Detect which cell encompasses the target text, then output its [X, Y] center coordinate. 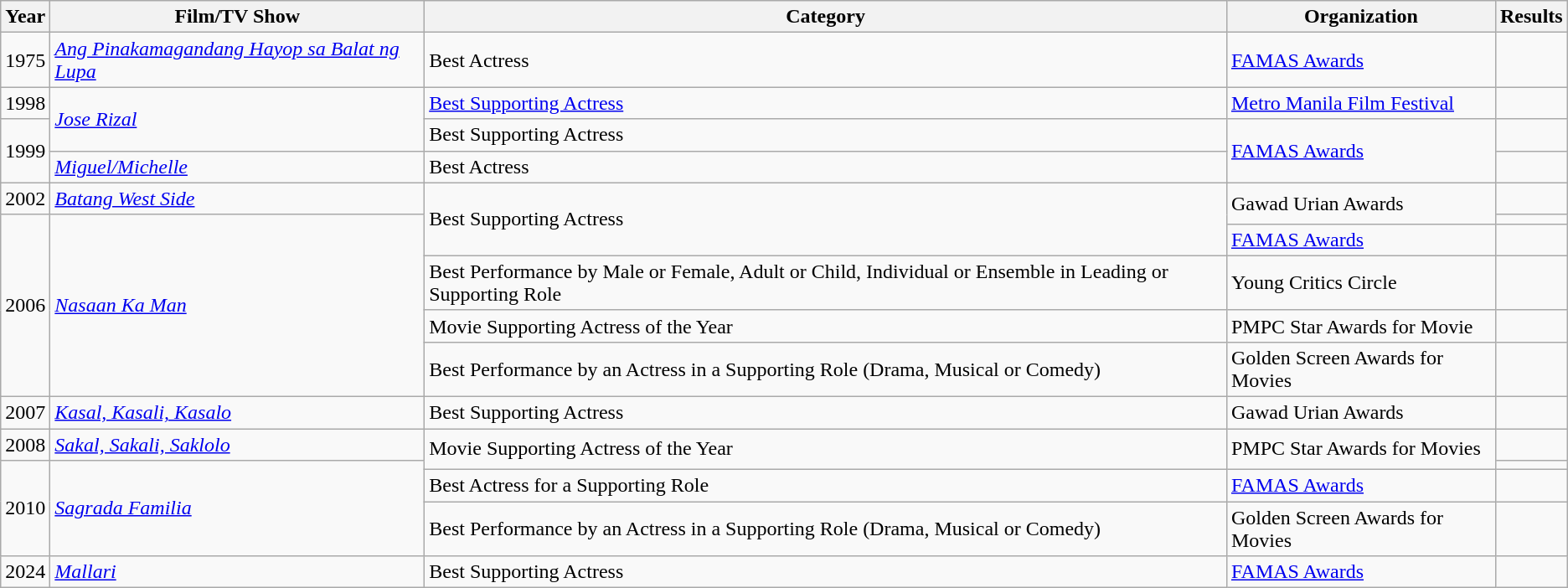
Miguel/Michelle [238, 167]
2006 [25, 305]
Best Performance by Male or Female, Adult or Child, Individual or Ensemble in Leading or Supporting Role [826, 283]
Metro Manila Film Festival [1360, 103]
Category [826, 17]
1999 [25, 151]
Batang West Side [238, 199]
Mallari [238, 572]
PMPC Star Awards for Movie [1360, 326]
1975 [25, 60]
Nasaan Ka Man [238, 305]
2007 [25, 412]
2008 [25, 445]
Sakal, Sakali, Saklolo [238, 445]
Jose Rizal [238, 119]
2002 [25, 199]
Kasal, Kasali, Kasalo [238, 412]
Year [25, 17]
Best Actress for a Supporting Role [826, 486]
2010 [25, 508]
Ang Pinakamagandang Hayop sa Balat ng Lupa [238, 60]
Film/TV Show [238, 17]
Results [1531, 17]
Sagrada Familia [238, 508]
1998 [25, 103]
Organization [1360, 17]
2024 [25, 572]
Young Critics Circle [1360, 283]
PMPC Star Awards for Movies [1360, 449]
